Search for the cell housing the specified text and yield its (x, y) center coordinate. 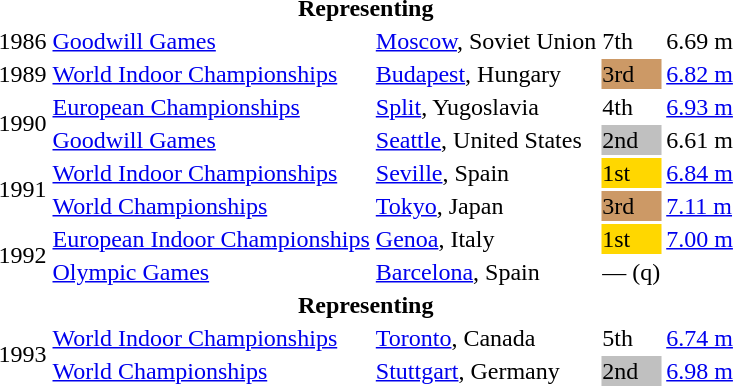
Seattle, United States (486, 140)
Toronto, Canada (486, 338)
European Indoor Championships (211, 239)
5th (632, 338)
European Championships (211, 107)
Barcelona, Spain (486, 272)
4th (632, 107)
Seville, Spain (486, 173)
7th (632, 41)
Moscow, Soviet Union (486, 41)
Split, Yugoslavia (486, 107)
Olympic Games (211, 272)
Budapest, Hungary (486, 74)
— (q) (632, 272)
Stuttgart, Germany (486, 371)
Tokyo, Japan (486, 206)
Genoa, Italy (486, 239)
